From the cell containing the given text, extract its center point as (x, y) coordinate. 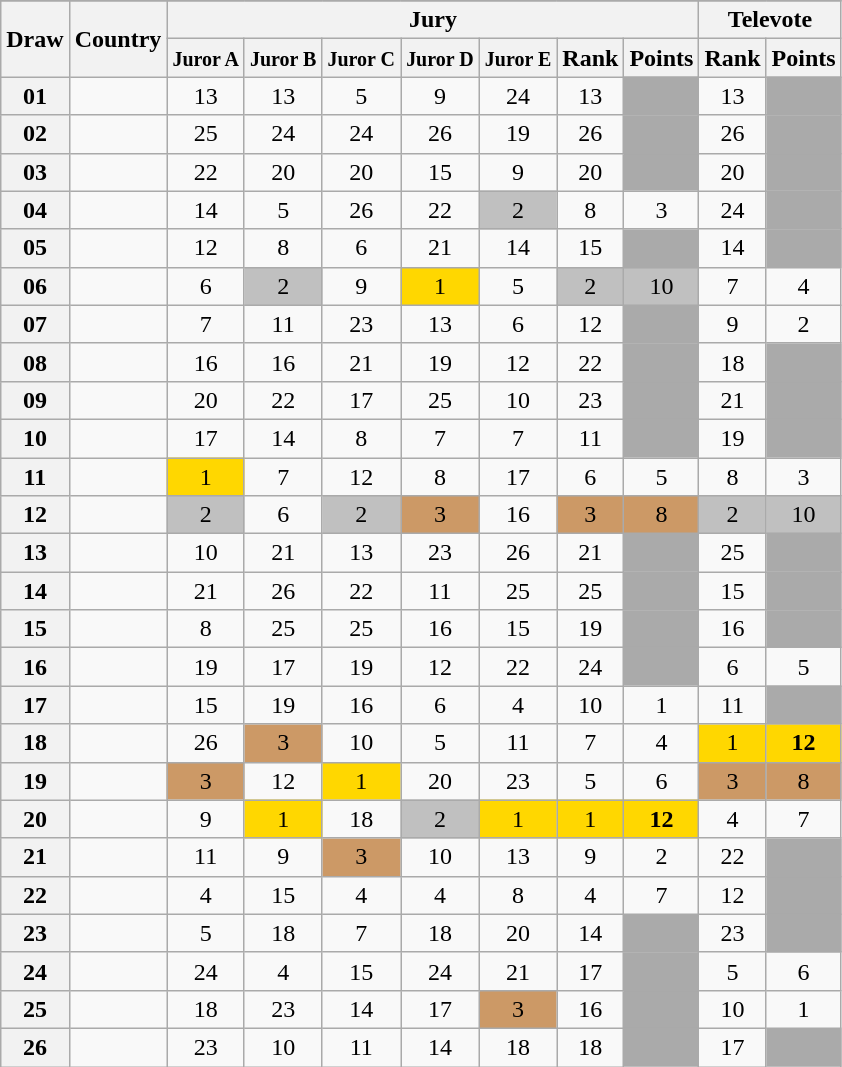
Jury (433, 20)
09 (35, 400)
07 (35, 324)
02 (35, 134)
Juror E (518, 58)
03 (35, 172)
Juror C (362, 58)
05 (35, 248)
01 (35, 96)
Country (118, 39)
04 (35, 210)
Juror D (440, 58)
06 (35, 286)
Juror B (283, 58)
Televote (770, 20)
Draw (35, 39)
Juror A (206, 58)
08 (35, 362)
